Scan for the cell matching the given text and deliver its [X, Y] coordinate at center. 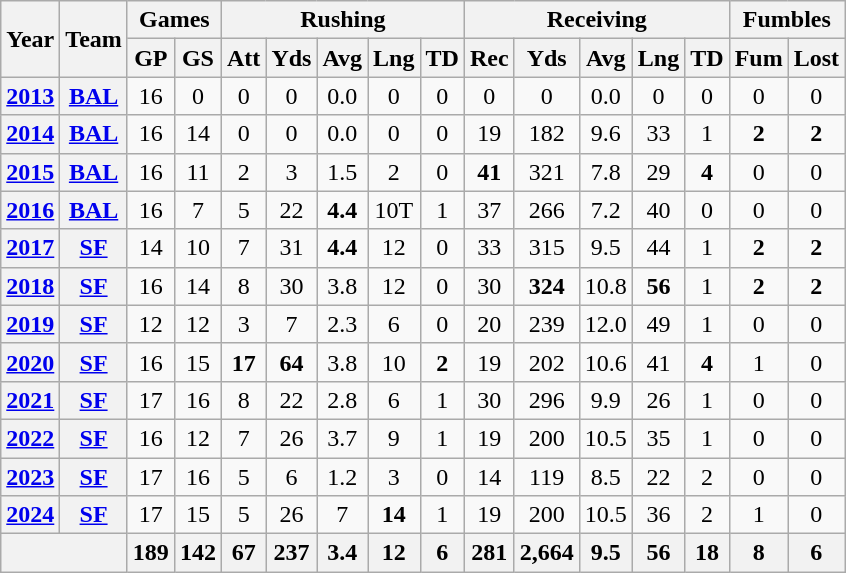
67 [243, 553]
36 [658, 515]
44 [658, 248]
182 [546, 134]
3.7 [342, 438]
202 [546, 362]
64 [292, 362]
12.0 [606, 324]
266 [546, 210]
Att [243, 58]
119 [546, 477]
49 [658, 324]
189 [150, 553]
2013 [30, 96]
GP [150, 58]
Fum [758, 58]
31 [292, 248]
40 [658, 210]
2,664 [546, 553]
2015 [30, 172]
Receiving [596, 20]
Lost [816, 58]
29 [658, 172]
Fumbles [786, 20]
2018 [30, 286]
1.5 [342, 172]
142 [198, 553]
2020 [30, 362]
9 [394, 438]
237 [292, 553]
10.8 [606, 286]
7.8 [606, 172]
Rushing [342, 20]
2014 [30, 134]
2023 [30, 477]
35 [658, 438]
324 [546, 286]
20 [489, 324]
Games [174, 20]
2024 [30, 515]
321 [546, 172]
2021 [30, 400]
315 [546, 248]
18 [707, 553]
2.3 [342, 324]
10.6 [606, 362]
7.2 [606, 210]
9.6 [606, 134]
Rec [489, 58]
296 [546, 400]
11 [198, 172]
37 [489, 210]
GS [198, 58]
2017 [30, 248]
Team [94, 39]
2016 [30, 210]
2022 [30, 438]
Year [30, 39]
2.8 [342, 400]
281 [489, 553]
239 [546, 324]
8.5 [606, 477]
1.2 [342, 477]
3.4 [342, 553]
2019 [30, 324]
10T [394, 210]
9.9 [606, 400]
